Scan for the cell matching the given text and deliver its [x, y] coordinate at center. 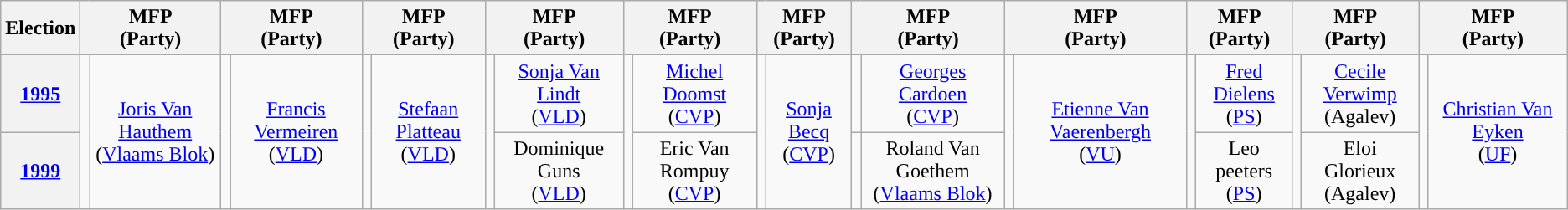
Stefaan Platteau(VLD) [428, 132]
Sonja Becq(CVP) [809, 132]
Sonja Van Lindt(VLD) [559, 94]
Election [40, 28]
Dominique Guns(VLD) [559, 171]
1999 [40, 171]
Eric Van Rompuy(CVP) [694, 171]
Georges Cardoen(CVP) [933, 94]
Michel Doomst(CVP) [694, 94]
Roland Van Goethem(Vlaams Blok) [933, 171]
Christian Van Eyken(UF) [1498, 132]
Eloi Glorieux(Agalev) [1360, 171]
Etienne Van Vaerenbergh(VU) [1100, 132]
Leo peeters(PS) [1245, 171]
Fred Dielens(PS) [1245, 94]
Francis Vermeiren(VLD) [297, 132]
1995 [40, 94]
Cecile Verwimp(Agalev) [1360, 94]
Joris Van Hauthem(Vlaams Blok) [156, 132]
